For the text-containing cell, return its midpoint in [x, y] coordinate format. 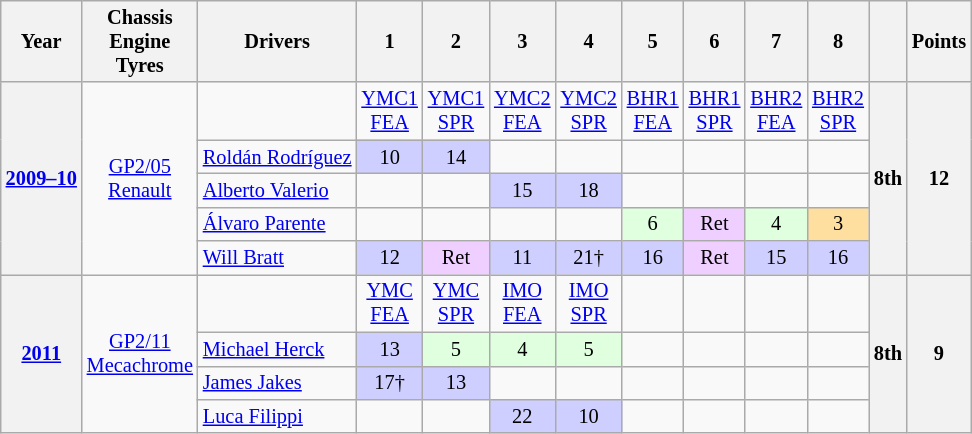
Roldán Rodríguez [278, 157]
BHR2SPR [838, 111]
Álvaro Parente [278, 224]
GP2/11Mecachrome [140, 354]
James Jakes [278, 383]
8 [838, 41]
BHR1SPR [715, 111]
YMC2SPR [588, 111]
Luca Filippi [278, 416]
Alberto Valerio [278, 190]
22 [522, 416]
GP2/05Renault [140, 178]
Year [42, 41]
2009–10 [42, 178]
21† [588, 258]
2011 [42, 354]
9 [939, 354]
YMC1FEA [389, 111]
YMC1SPR [456, 111]
7 [776, 41]
Michael Herck [278, 349]
Drivers [278, 41]
ChassisEngineTyres [140, 41]
IMOSPR [588, 303]
17† [389, 383]
IMOFEA [522, 303]
Will Bratt [278, 258]
18 [588, 190]
YMCFEA [389, 303]
2 [456, 41]
1 [389, 41]
Points [939, 41]
11 [522, 258]
BHR1FEA [653, 111]
YMC2FEA [522, 111]
BHR2FEA [776, 111]
14 [456, 157]
YMCSPR [456, 303]
